Provide the (X, Y) coordinate of the cell's center where the given text is located.  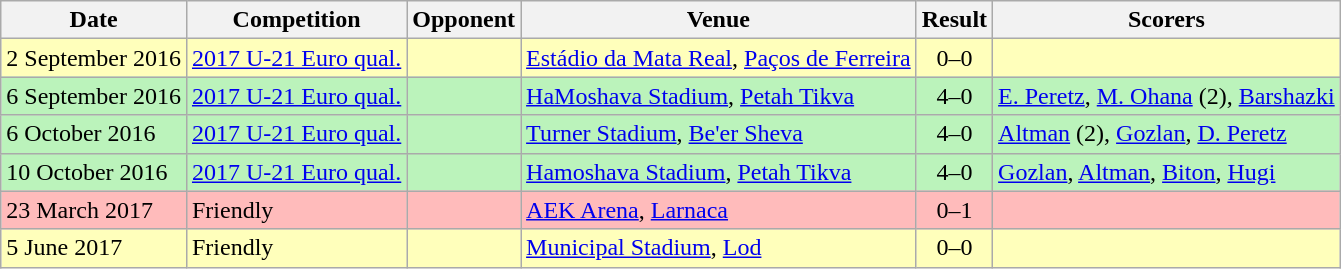
0–1 (954, 210)
Opponent (464, 20)
AEK Arena, Larnaca (719, 210)
E. Peretz, M. Ohana (2), Barshazki (1167, 96)
Venue (719, 20)
Estádio da Mata Real, Paços de Ferreira (719, 58)
Municipal Stadium, Lod (719, 248)
Gozlan, Altman, Biton, Hugi (1167, 172)
6 September 2016 (94, 96)
23 March 2017 (94, 210)
Turner Stadium, Be'er Sheva (719, 134)
HaMoshava Stadium, Petah Tikva (719, 96)
Hamoshava Stadium, Petah Tikva (719, 172)
2 September 2016 (94, 58)
Altman (2), Gozlan, D. Peretz (1167, 134)
Competition (296, 20)
6 October 2016 (94, 134)
Scorers (1167, 20)
5 June 2017 (94, 248)
10 October 2016 (94, 172)
Date (94, 20)
Result (954, 20)
